From the cell containing the given text, extract its center point as [X, Y] coordinate. 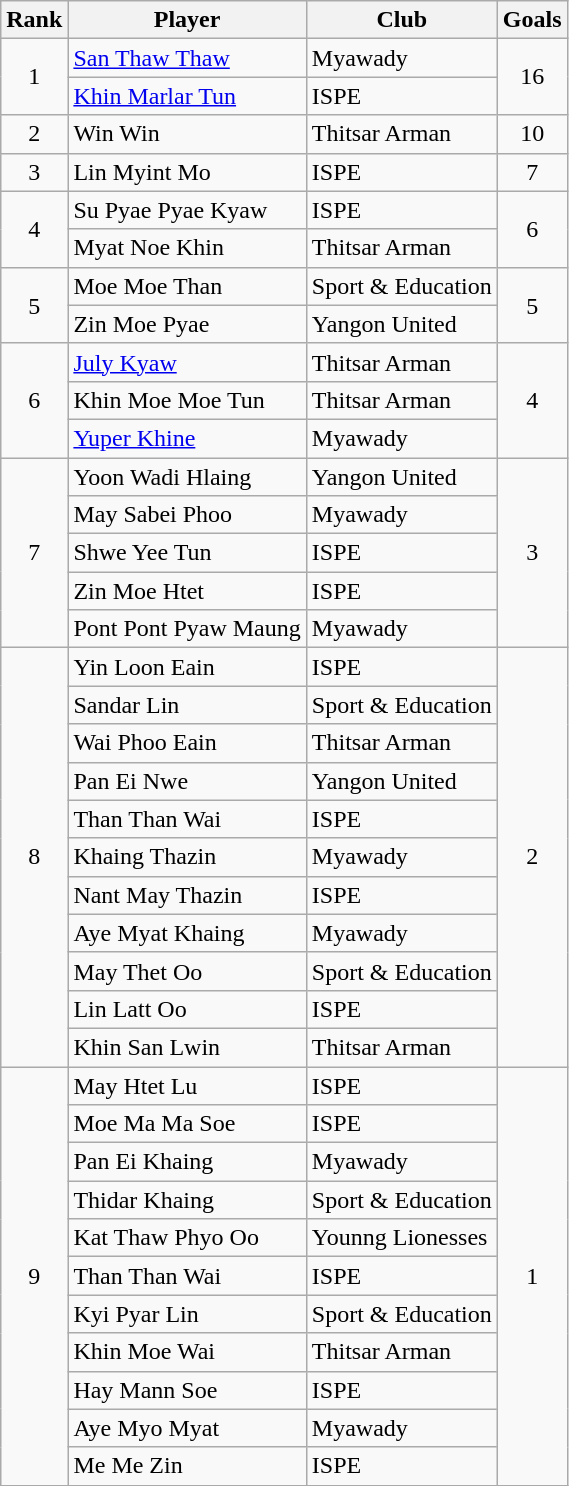
16 [532, 77]
Shwe Yee Tun [187, 553]
San Thaw Thaw [187, 58]
May Thet Oo [187, 971]
Win Win [187, 134]
9 [34, 1276]
Hay Mann Soe [187, 1390]
Rank [34, 20]
Kat Thaw Phyo Oo [187, 1238]
Yoon Wadi Hlaing [187, 477]
8 [34, 858]
May Htet Lu [187, 1085]
Goals [532, 20]
10 [532, 134]
Khin San Lwin [187, 1047]
Zin Moe Pyae [187, 324]
Younng Lionesses [402, 1238]
Khin Marlar Tun [187, 96]
Pan Ei Khaing [187, 1162]
May Sabei Phoo [187, 515]
Moe Ma Ma Soe [187, 1124]
Khin Moe Moe Tun [187, 400]
Pan Ei Nwe [187, 781]
Wai Phoo Eain [187, 743]
Lin Myint Mo [187, 172]
Yuper Khine [187, 438]
Myat Noe Khin [187, 248]
Su Pyae Pyae Kyaw [187, 210]
Pont Pont Pyaw Maung [187, 629]
Aye Myo Myat [187, 1428]
Club [402, 20]
Me Me Zin [187, 1466]
Khaing Thazin [187, 857]
Lin Latt Oo [187, 1009]
Player [187, 20]
Moe Moe Than [187, 286]
July Kyaw [187, 362]
Khin Moe Wai [187, 1352]
Aye Myat Khaing [187, 933]
Yin Loon Eain [187, 667]
Sandar Lin [187, 705]
Thidar Khaing [187, 1200]
Kyi Pyar Lin [187, 1314]
Zin Moe Htet [187, 591]
Nant May Thazin [187, 895]
